Extract the [X, Y] coordinate from the center of the cell holding the provided text.  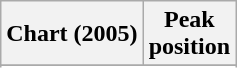
Peakposition [189, 34]
Chart (2005) [72, 34]
